Detect which cell encompasses the target text, then output its (X, Y) center coordinate. 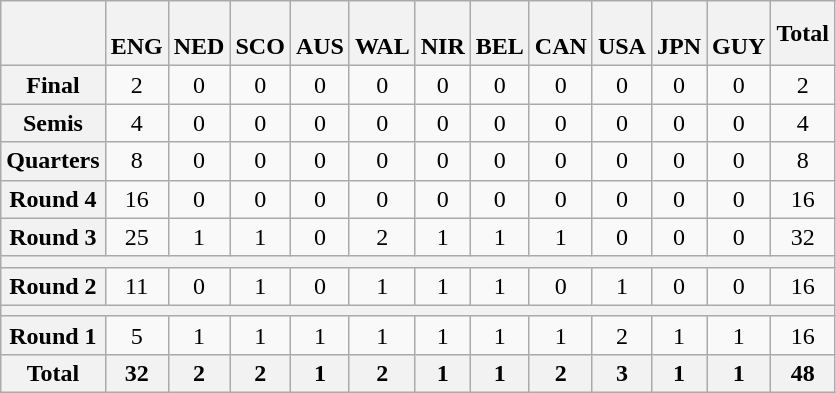
Round 4 (53, 199)
JPN (678, 34)
Round 3 (53, 237)
Round 2 (53, 286)
Final (53, 85)
NIR (442, 34)
NED (199, 34)
25 (136, 237)
3 (622, 373)
WAL (382, 34)
BEL (500, 34)
5 (136, 335)
ENG (136, 34)
48 (803, 373)
USA (622, 34)
Quarters (53, 161)
Round 1 (53, 335)
CAN (560, 34)
SCO (260, 34)
11 (136, 286)
Semis (53, 123)
GUY (739, 34)
AUS (320, 34)
